Detect which cell encompasses the target text, then output its [x, y] center coordinate. 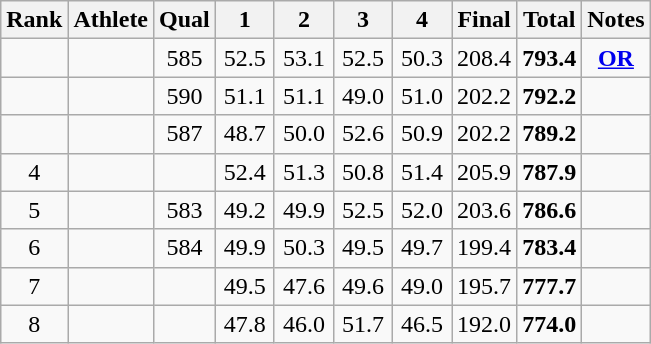
587 [185, 134]
2 [304, 20]
192.0 [484, 324]
50.9 [422, 134]
786.6 [550, 210]
52.6 [362, 134]
50.8 [362, 172]
6 [34, 248]
Qual [185, 20]
195.7 [484, 286]
5 [34, 210]
Athlete [111, 20]
49.6 [362, 286]
777.7 [550, 286]
789.2 [550, 134]
7 [34, 286]
49.2 [244, 210]
51.7 [362, 324]
199.4 [484, 248]
51.4 [422, 172]
Notes [616, 20]
584 [185, 248]
50.0 [304, 134]
583 [185, 210]
203.6 [484, 210]
208.4 [484, 58]
774.0 [550, 324]
787.9 [550, 172]
585 [185, 58]
792.2 [550, 96]
48.7 [244, 134]
47.6 [304, 286]
Final [484, 20]
793.4 [550, 58]
47.8 [244, 324]
8 [34, 324]
49.7 [422, 248]
3 [362, 20]
53.1 [304, 58]
OR [616, 58]
46.0 [304, 324]
205.9 [484, 172]
51.0 [422, 96]
52.0 [422, 210]
Rank [34, 20]
1 [244, 20]
46.5 [422, 324]
783.4 [550, 248]
Total [550, 20]
590 [185, 96]
51.3 [304, 172]
52.4 [244, 172]
